Return (X, Y) of the center of cell containing provided text 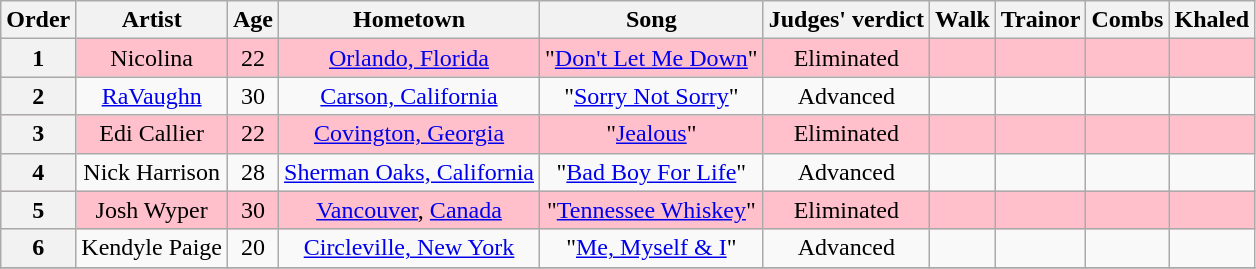
Order (38, 20)
Nick Harrison (152, 172)
"Sorry Not Sorry" (652, 96)
Walk (963, 20)
Judges' verdict (846, 20)
Nicolina (152, 58)
2 (38, 96)
"Me, Myself & I" (652, 248)
Josh Wyper (152, 210)
Kendyle Paige (152, 248)
Artist (152, 20)
6 (38, 248)
4 (38, 172)
"Don't Let Me Down" (652, 58)
RaVaughn (152, 96)
Song (652, 20)
5 (38, 210)
Trainor (1040, 20)
Orlando, Florida (410, 58)
Hometown (410, 20)
"Bad Boy For Life" (652, 172)
Covington, Georgia (410, 134)
"Tennessee Whiskey" (652, 210)
Khaled (1212, 20)
Carson, California (410, 96)
Circleville, New York (410, 248)
Age (252, 20)
Edi Callier (152, 134)
1 (38, 58)
"Jealous" (652, 134)
Combs (1128, 20)
3 (38, 134)
28 (252, 172)
Sherman Oaks, California (410, 172)
20 (252, 248)
Vancouver, Canada (410, 210)
